Find where the given text appears and provide that cell's center as (x, y) coordinate. 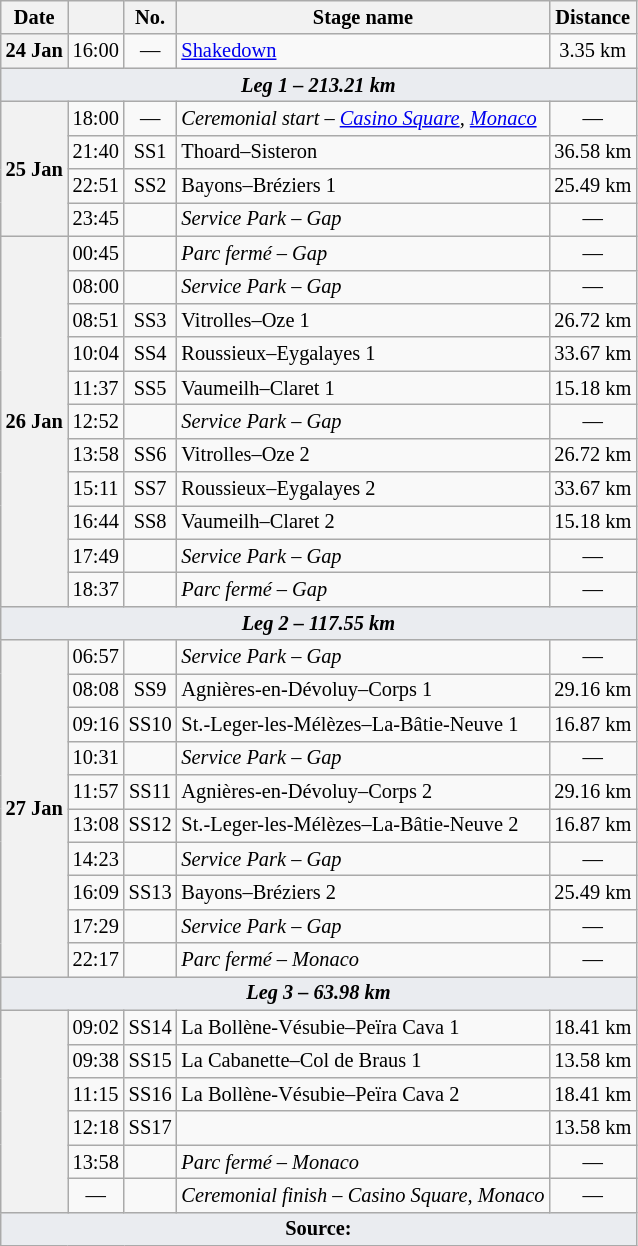
SS7 (150, 489)
09:02 (96, 1027)
18:37 (96, 589)
17:49 (96, 556)
08:51 (96, 320)
25 Jan (34, 168)
La Bollène-Vésubie–Peïra Cava 1 (362, 1027)
12:52 (96, 421)
Shakedown (362, 51)
SS17 (150, 1128)
SS15 (150, 1061)
27 Jan (34, 808)
16:44 (96, 522)
Leg 2 – 117.55 km (318, 623)
Ceremonial finish – Casino Square, Monaco (362, 1195)
22:17 (96, 960)
SS9 (150, 690)
SS14 (150, 1027)
24 Jan (34, 51)
SS10 (150, 724)
14:23 (96, 859)
09:16 (96, 724)
SS13 (150, 892)
Vaumeilh–Claret 2 (362, 522)
10:04 (96, 354)
St.-Leger-les-Mélèzes–La-Bâtie-Neuve 1 (362, 724)
SS4 (150, 354)
13:08 (96, 825)
Vitrolles–Oze 2 (362, 455)
St.-Leger-les-Mélèzes–La-Bâtie-Neuve 2 (362, 825)
Leg 1 – 213.21 km (318, 85)
26 Jan (34, 421)
SS12 (150, 825)
12:18 (96, 1128)
08:08 (96, 690)
11:15 (96, 1094)
SS3 (150, 320)
Leg 3 – 63.98 km (318, 993)
Vaumeilh–Claret 1 (362, 388)
Agnières-en-Dévoluy–Corps 1 (362, 690)
SS8 (150, 522)
SS5 (150, 388)
15:11 (96, 489)
11:37 (96, 388)
Source: (318, 1229)
08:00 (96, 287)
SS6 (150, 455)
Date (34, 17)
SS2 (150, 186)
Agnières-en-Dévoluy–Corps 2 (362, 791)
Distance (592, 17)
21:40 (96, 152)
Thoard–Sisteron (362, 152)
SS1 (150, 152)
10:31 (96, 758)
Vitrolles–Oze 1 (362, 320)
17:29 (96, 926)
Roussieux–Eygalayes 2 (362, 489)
36.58 km (592, 152)
No. (150, 17)
Ceremonial start – Casino Square, Monaco (362, 118)
Bayons–Bréziers 2 (362, 892)
Bayons–Bréziers 1 (362, 186)
09:38 (96, 1061)
La Bollène-Vésubie–Peïra Cava 2 (362, 1094)
16:09 (96, 892)
3.35 km (592, 51)
SS16 (150, 1094)
SS11 (150, 791)
22:51 (96, 186)
16:00 (96, 51)
Roussieux–Eygalayes 1 (362, 354)
00:45 (96, 253)
18:00 (96, 118)
06:57 (96, 657)
La Cabanette–Col de Braus 1 (362, 1061)
11:57 (96, 791)
23:45 (96, 219)
Stage name (362, 17)
